Output the (X, Y) coordinate of the center of the cell containing the given text.  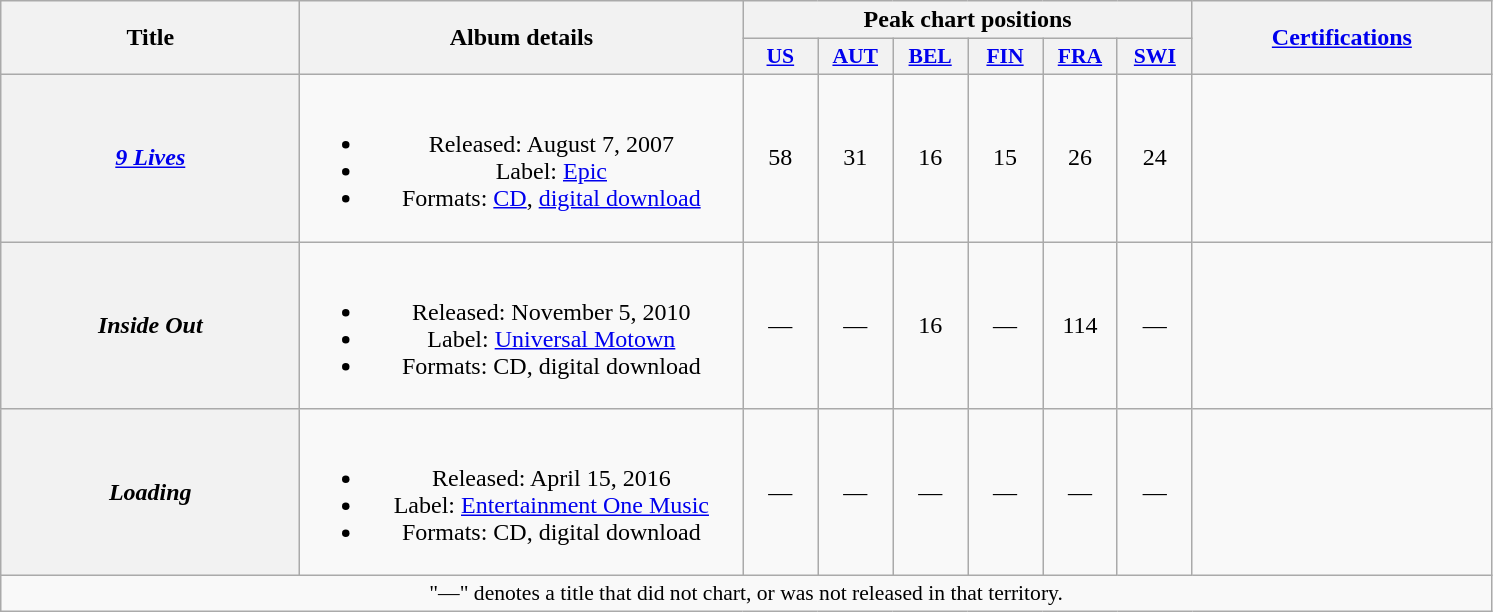
Loading (150, 492)
24 (1154, 158)
Released: April 15, 2016Label: Entertainment One MusicFormats: CD, digital download (522, 492)
Peak chart positions (968, 20)
FIN (1006, 57)
114 (1080, 326)
US (780, 57)
"—" denotes a title that did not chart, or was not released in that territory. (746, 594)
AUT (856, 57)
BEL (930, 57)
Inside Out (150, 326)
Certifications (1342, 38)
FRA (1080, 57)
Album details (522, 38)
SWI (1154, 57)
Released: November 5, 2010Label: Universal MotownFormats: CD, digital download (522, 326)
Released: August 7, 2007Label: EpicFormats: CD, digital download (522, 158)
58 (780, 158)
Title (150, 38)
15 (1006, 158)
9 Lives (150, 158)
31 (856, 158)
26 (1080, 158)
